Identify which cell holds the provided text, then report its [X, Y] central coordinate. 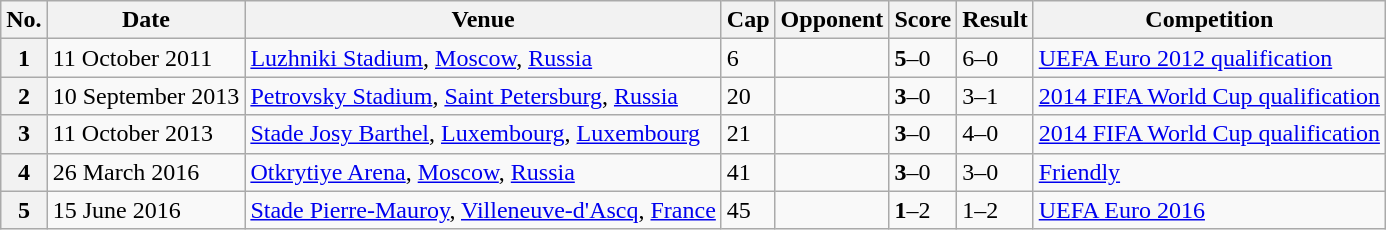
5 [24, 210]
No. [24, 20]
45 [748, 210]
1 [24, 58]
41 [748, 172]
UEFA Euro 2012 qualification [1209, 58]
6 [748, 58]
21 [748, 134]
4–0 [995, 134]
5–0 [923, 58]
2 [24, 96]
10 September 2013 [146, 96]
Friendly [1209, 172]
Stade Josy Barthel, Luxembourg, Luxembourg [483, 134]
Petrovsky Stadium, Saint Petersburg, Russia [483, 96]
Competition [1209, 20]
Cap [748, 20]
6–0 [995, 58]
26 March 2016 [146, 172]
Venue [483, 20]
3 [24, 134]
Score [923, 20]
Otkrytiye Arena, Moscow, Russia [483, 172]
20 [748, 96]
Result [995, 20]
Date [146, 20]
11 October 2011 [146, 58]
11 October 2013 [146, 134]
Opponent [832, 20]
Stade Pierre-Mauroy, Villeneuve-d'Ascq, France [483, 210]
15 June 2016 [146, 210]
4 [24, 172]
3–1 [995, 96]
UEFA Euro 2016 [1209, 210]
Luzhniki Stadium, Moscow, Russia [483, 58]
